Pinpoint the cell where the given text exists, returning its (x, y) midpoint coordinate. 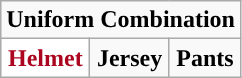
Helmet (46, 58)
Jersey (130, 58)
Uniform Combination (121, 20)
Pants (204, 58)
